From the cell containing the given text, extract its center point as (X, Y) coordinate. 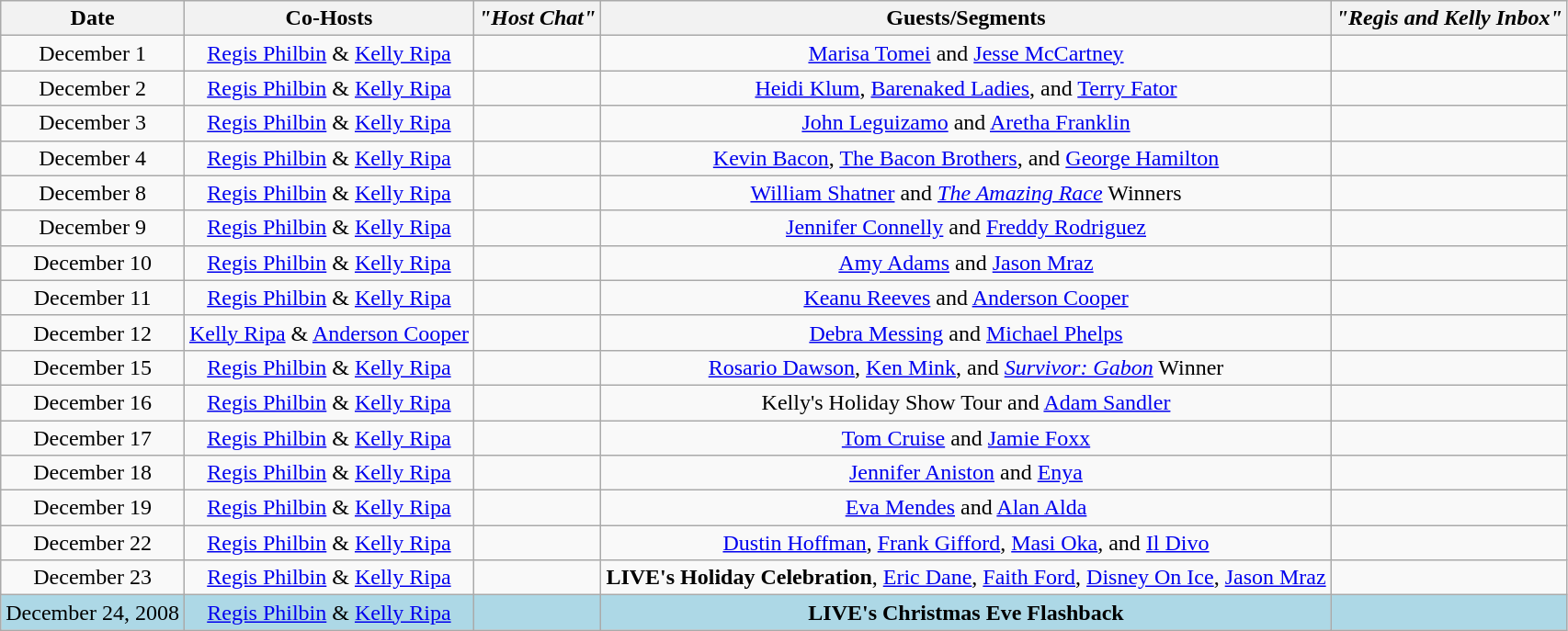
Debra Messing and Michael Phelps (966, 332)
Rosario Dawson, Ken Mink, and Survivor: Gabon Winner (966, 367)
Marisa Tomei and Jesse McCartney (966, 53)
Jennifer Connelly and Freddy Rodriguez (966, 228)
Kelly Ripa & Anderson Cooper (329, 332)
Dustin Hoffman, Frank Gifford, Masi Oka, and Il Divo (966, 543)
December 23 (93, 578)
December 9 (93, 228)
Keanu Reeves and Anderson Cooper (966, 298)
LIVE's Christmas Eve Flashback (966, 613)
LIVE's Holiday Celebration, Eric Dane, Faith Ford, Disney On Ice, Jason Mraz (966, 578)
John Leguizamo and Aretha Franklin (966, 123)
December 4 (93, 158)
December 17 (93, 438)
December 15 (93, 367)
December 24, 2008 (93, 613)
Eva Mendes and Alan Alda (966, 508)
December 11 (93, 298)
December 22 (93, 543)
Co-Hosts (329, 18)
Guests/Segments (966, 18)
Kelly's Holiday Show Tour and Adam Sandler (966, 402)
December 19 (93, 508)
Tom Cruise and Jamie Foxx (966, 438)
December 10 (93, 263)
Jennifer Aniston and Enya (966, 473)
Date (93, 18)
Kevin Bacon, The Bacon Brothers, and George Hamilton (966, 158)
"Host Chat" (537, 18)
December 1 (93, 53)
Amy Adams and Jason Mraz (966, 263)
December 18 (93, 473)
William Shatner and The Amazing Race Winners (966, 193)
December 8 (93, 193)
December 12 (93, 332)
December 2 (93, 88)
December 3 (93, 123)
Heidi Klum, Barenaked Ladies, and Terry Fator (966, 88)
December 16 (93, 402)
"Regis and Kelly Inbox" (1449, 18)
